Provide the (x, y) coordinate of the cell's center where the given text is located.  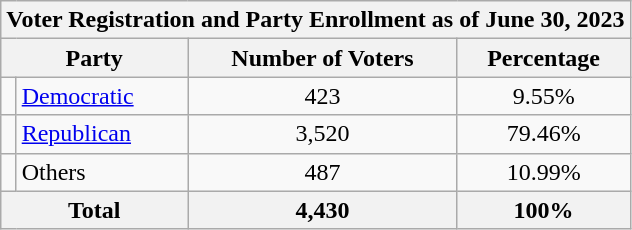
10.99% (544, 172)
Republican (102, 134)
79.46% (544, 134)
100% (544, 210)
Total (94, 210)
Party (94, 58)
Democratic (102, 96)
Voter Registration and Party Enrollment as of June 30, 2023 (316, 20)
423 (323, 96)
Percentage (544, 58)
9.55% (544, 96)
Others (102, 172)
487 (323, 172)
3,520 (323, 134)
4,430 (323, 210)
Number of Voters (323, 58)
